Scan for the cell matching the given text and deliver its [X, Y] coordinate at center. 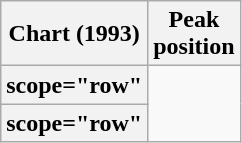
Peakposition [194, 34]
Chart (1993) [74, 34]
